Scan for the cell matching the given text and deliver its (x, y) coordinate at center. 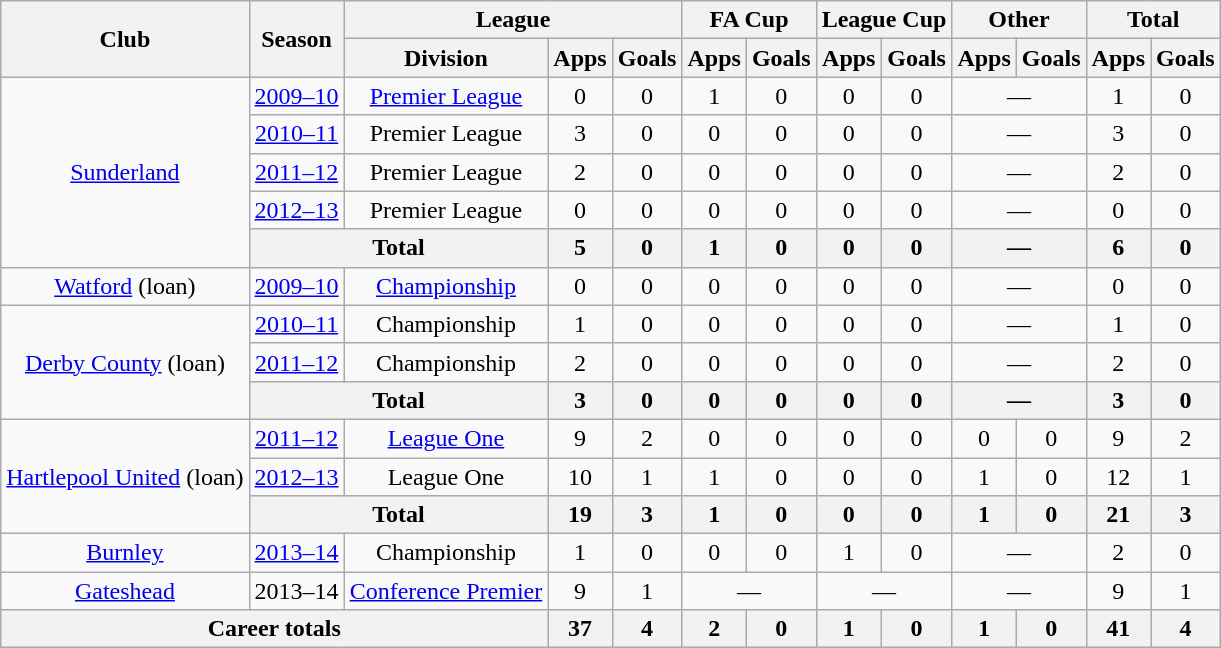
19 (580, 515)
41 (1118, 629)
Season (296, 39)
Burnley (125, 553)
Gateshead (125, 591)
10 (580, 477)
Career totals (274, 629)
12 (1118, 477)
League (513, 20)
Division (446, 58)
Club (125, 39)
Sunderland (125, 172)
FA Cup (749, 20)
Hartlepool United (loan) (125, 476)
Watford (loan) (125, 286)
6 (1118, 248)
37 (580, 629)
Other (1019, 20)
Derby County (loan) (125, 362)
Conference Premier (446, 591)
21 (1118, 515)
5 (580, 248)
League Cup (884, 20)
